Detect which cell encompasses the target text, then output its (X, Y) center coordinate. 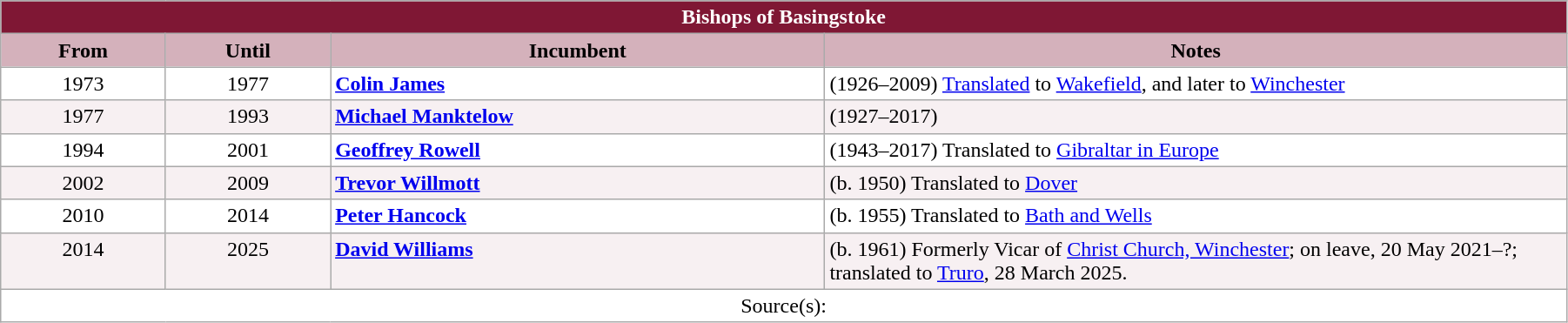
Geoffrey Rowell (578, 150)
Incumbent (578, 50)
(b. 1955) Translated to Bath and Wells (1196, 216)
(b. 1950) Translated to Dover (1196, 183)
Bishops of Basingstoke (784, 17)
2025 (247, 261)
Trevor Willmott (578, 183)
2001 (247, 150)
(b. 1961) Formerly Vicar of Christ Church, Winchester; on leave, 20 May 2021–?; translated to Truro, 28 March 2025. (1196, 261)
Until (247, 50)
(1943–2017) Translated to Gibraltar in Europe (1196, 150)
(1927–2017) (1196, 117)
Source(s): (784, 306)
From (84, 50)
David Williams (578, 261)
1993 (247, 117)
2002 (84, 183)
2010 (84, 216)
Michael Manktelow (578, 117)
Peter Hancock (578, 216)
Notes (1196, 50)
1973 (84, 84)
2009 (247, 183)
(1926–2009) Translated to Wakefield, and later to Winchester (1196, 84)
Colin James (578, 84)
1994 (84, 150)
